Return (x, y) of the center of cell containing provided text 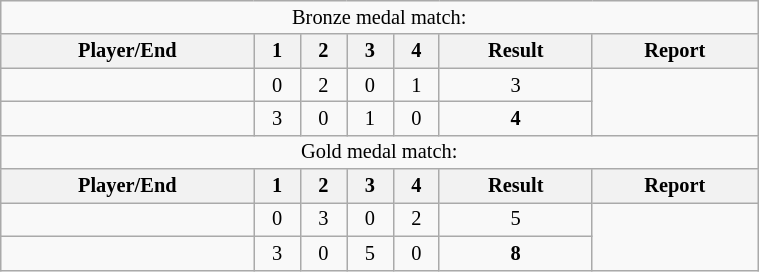
Gold medal match: (380, 152)
Bronze medal match: (380, 17)
8 (515, 253)
